Identify which cell holds the provided text, then report its (x, y) central coordinate. 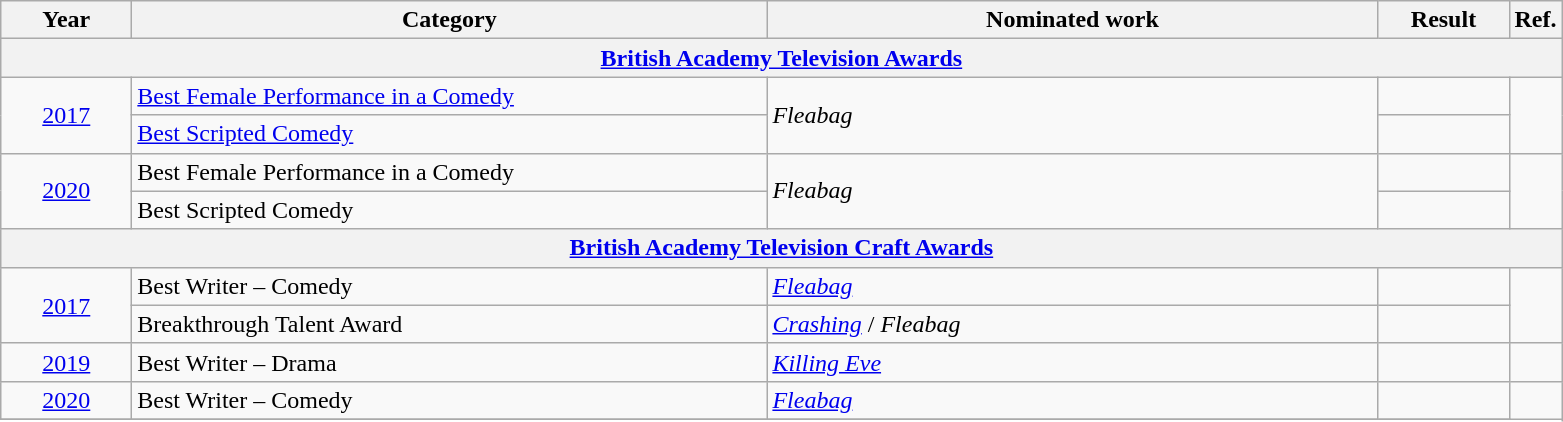
Year (66, 20)
Crashing / Fleabag (1072, 324)
Best Writer – Drama (450, 362)
Nominated work (1072, 20)
Category (450, 20)
Breakthrough Talent Award (450, 324)
Ref. (1536, 20)
2019 (66, 362)
Killing Eve (1072, 362)
British Academy Television Craft Awards (782, 248)
Result (1444, 20)
British Academy Television Awards (782, 58)
